Determine the [x, y] coordinate at the center of the cell enclosing the given text.  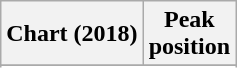
Peakposition [189, 34]
Chart (2018) [72, 34]
